Scan for the cell matching the given text and deliver its (X, Y) coordinate at center. 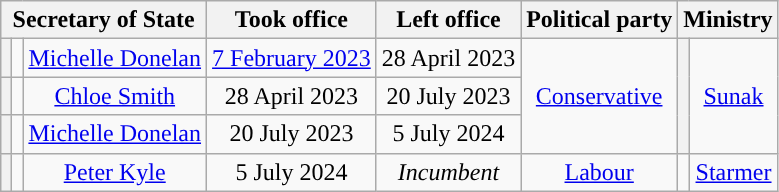
Took office (292, 20)
Incumbent (448, 172)
Left office (448, 20)
Starmer (734, 172)
Sunak (734, 96)
Secretary of State (104, 20)
Peter Kyle (115, 172)
Ministry (728, 20)
Political party (600, 20)
Conservative (600, 96)
Labour (600, 172)
7 February 2023 (292, 58)
Chloe Smith (115, 96)
